Provide the [x, y] coordinate of the cell's center where the given text is located.  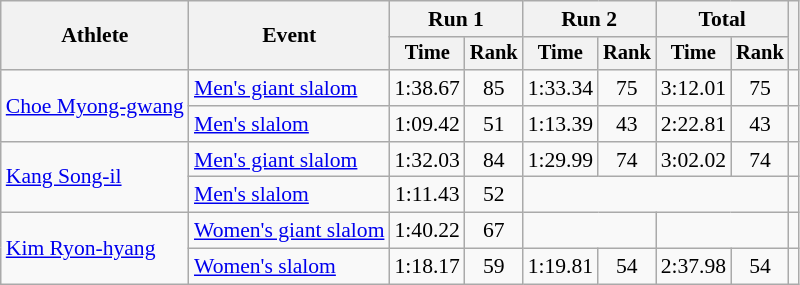
2:37.98 [694, 267]
Run 1 [456, 19]
1:40.22 [426, 231]
1:18.17 [426, 267]
1:13.39 [560, 124]
85 [494, 88]
Total [722, 19]
1:32.03 [426, 160]
Kang Song-il [95, 178]
1:38.67 [426, 88]
Kim Ryon-hyang [95, 248]
1:19.81 [560, 267]
52 [494, 195]
2:22.81 [694, 124]
1:09.42 [426, 124]
1:29.99 [560, 160]
Event [290, 36]
3:02.02 [694, 160]
84 [494, 160]
Run 2 [590, 19]
51 [494, 124]
59 [494, 267]
Women's giant slalom [290, 231]
Athlete [95, 36]
Women's slalom [290, 267]
3:12.01 [694, 88]
1:11.43 [426, 195]
Choe Myong-gwang [95, 106]
1:33.34 [560, 88]
67 [494, 231]
